Provide the [x, y] coordinate of the cell's center where the given text is located.  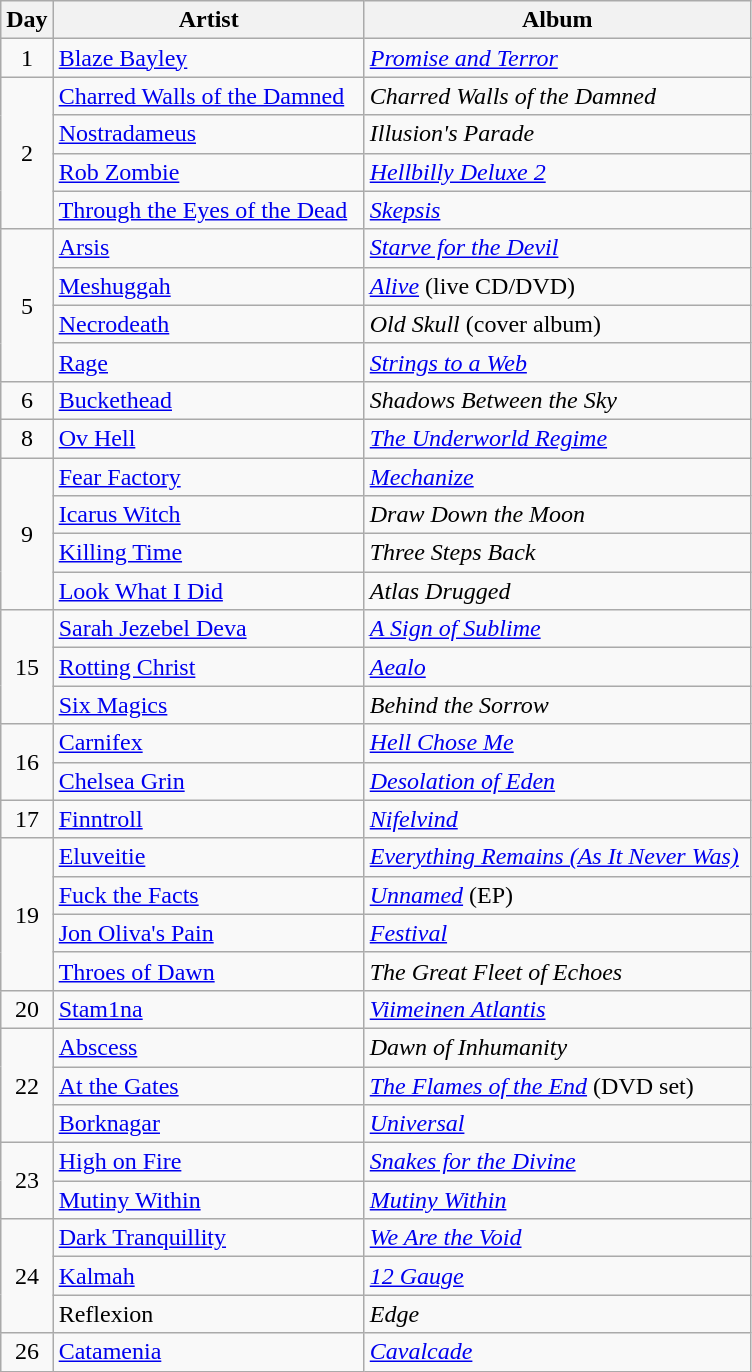
Sarah Jezebel Deva [208, 629]
23 [27, 1181]
Borknagar [208, 1124]
Look What I Did [208, 591]
Rotting Christ [208, 667]
Artist [208, 20]
9 [27, 534]
Illusion's Parade [557, 134]
Fuck the Facts [208, 895]
Dark Tranquillity [208, 1238]
2 [27, 153]
Jon Oliva's Pain [208, 933]
The Flames of the End (DVD set) [557, 1085]
Carnifex [208, 743]
1 [27, 58]
Behind the Sorrow [557, 705]
Hell Chose Me [557, 743]
6 [27, 400]
Arsis [208, 248]
Universal [557, 1124]
Buckethead [208, 400]
Meshuggah [208, 286]
Eluveitie [208, 857]
Chelsea Grin [208, 781]
We Are the Void [557, 1238]
16 [27, 762]
Snakes for the Divine [557, 1162]
Draw Down the Moon [557, 515]
Viimeinen Atlantis [557, 1009]
Nifelvind [557, 819]
Abscess [208, 1047]
Rage [208, 362]
Three Steps Back [557, 553]
Desolation of Eden [557, 781]
Blaze Bayley [208, 58]
Ov Hell [208, 438]
A Sign of Sublime [557, 629]
Promise and Terror [557, 58]
Everything Remains (As It Never Was) [557, 857]
Alive (live CD/DVD) [557, 286]
Necrodeath [208, 324]
12 Gauge [557, 1276]
20 [27, 1009]
At the Gates [208, 1085]
15 [27, 667]
Nostradameus [208, 134]
Old Skull (cover album) [557, 324]
22 [27, 1085]
Strings to a Web [557, 362]
Aealo [557, 667]
Kalmah [208, 1276]
The Underworld Regime [557, 438]
Through the Eyes of the Dead [208, 210]
Catamenia [208, 1352]
Dawn of Inhumanity [557, 1047]
Day [27, 20]
High on Fire [208, 1162]
Hellbilly Deluxe 2 [557, 172]
Shadows Between the Sky [557, 400]
Six Magics [208, 705]
Killing Time [208, 553]
Icarus Witch [208, 515]
17 [27, 819]
Atlas Drugged [557, 591]
Throes of Dawn [208, 971]
Unnamed (EP) [557, 895]
Rob Zombie [208, 172]
Cavalcade [557, 1352]
Mechanize [557, 477]
Finntroll [208, 819]
8 [27, 438]
Starve for the Devil [557, 248]
Edge [557, 1314]
24 [27, 1276]
Reflexion [208, 1314]
19 [27, 914]
Album [557, 20]
Skepsis [557, 210]
Festival [557, 933]
5 [27, 305]
The Great Fleet of Echoes [557, 971]
26 [27, 1352]
Stam1na [208, 1009]
Fear Factory [208, 477]
